For the text-containing cell, return its midpoint in [x, y] coordinate format. 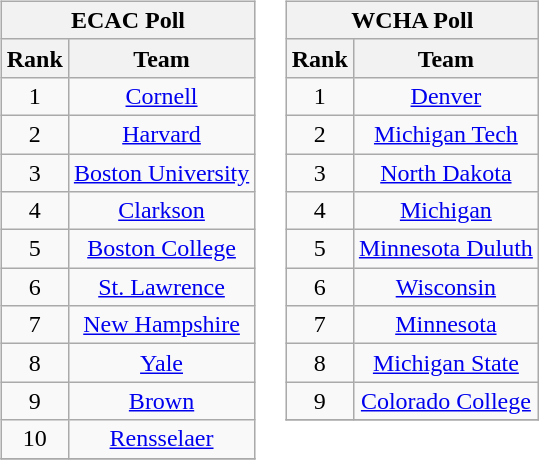
Michigan [446, 211]
Boston College [161, 249]
North Dakota [446, 173]
Boston University [161, 173]
Rensselaer [161, 439]
Minnesota [446, 325]
Michigan Tech [446, 134]
Brown [161, 401]
Wisconsin [446, 287]
Yale [161, 363]
10 [34, 439]
Minnesota Duluth [446, 249]
ECAC Poll [128, 20]
Colorado College [446, 401]
New Hampshire [161, 325]
St. Lawrence [161, 287]
Michigan State [446, 363]
WCHA Poll [412, 20]
Denver [446, 96]
Cornell [161, 96]
Clarkson [161, 211]
Harvard [161, 134]
